Output the (X, Y) coordinate of the center of the cell containing the given text.  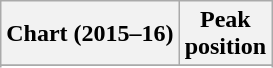
Chart (2015–16) (90, 34)
Peakposition (225, 34)
